Extract the [X, Y] coordinate from the center of the cell holding the provided text.  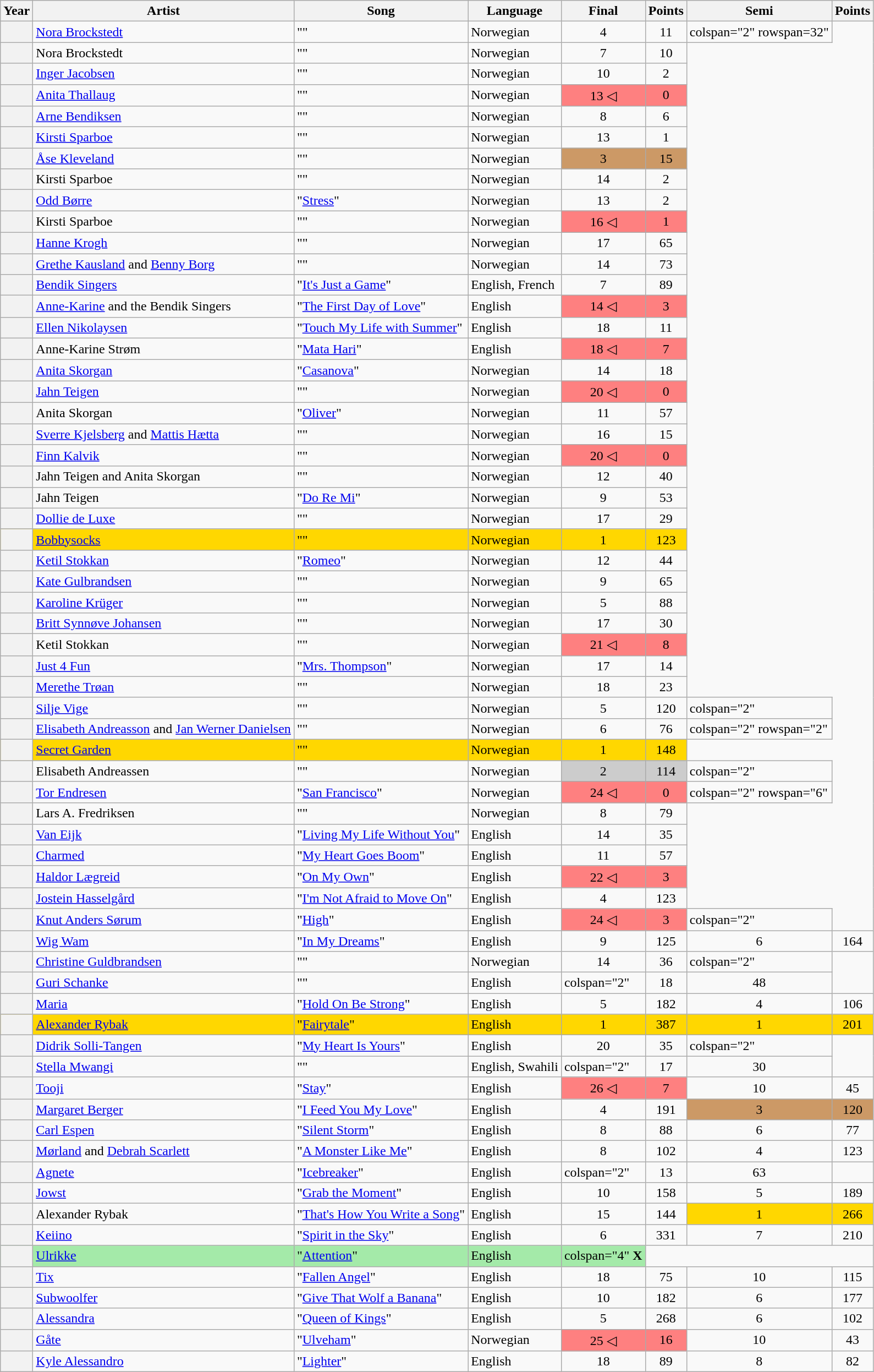
Knut Anders Sørum [164, 920]
Åse Kleveland [164, 158]
Bendik Singers [164, 285]
"Silent Storm" [381, 1130]
colspan="2" rowspan=32" [759, 32]
Language [515, 11]
"Casanova" [381, 370]
Tix [164, 1277]
76 [666, 729]
106 [853, 1004]
13 ◁ [603, 95]
43 [853, 1340]
63 [759, 1172]
Subwoolfer [164, 1298]
Tooji [164, 1088]
Kate Gulbrandsen [164, 581]
48 [759, 983]
164 [853, 941]
Margaret Berger [164, 1109]
colspan="2" rowspan="6" [759, 792]
"In My Dreams" [381, 941]
18 ◁ [603, 349]
Karoline Krüger [164, 603]
Ellen Nikolaysen [164, 327]
"Do Re Mi" [381, 498]
"Queen of Kings" [381, 1319]
"Spirit in the Sky" [381, 1235]
Christine Guldbrandsen [164, 962]
144 [666, 1214]
Silje Vige [164, 708]
23 [666, 687]
Maria [164, 1004]
"Romeo" [381, 560]
Arne Bendiksen [164, 117]
Jowst [164, 1193]
Ulrikke [164, 1256]
Final [603, 11]
Didrik Solli-Tangen [164, 1046]
"Lighter" [381, 1362]
36 [666, 962]
114 [666, 771]
"That's How You Write a Song" [381, 1214]
14 ◁ [603, 307]
44 [666, 560]
"Living My Life Without You" [381, 834]
53 [666, 498]
Britt Synnøve Johansen [164, 624]
"Hold On Be Strong" [381, 1004]
"My Heart Goes Boom" [381, 855]
21 ◁ [603, 645]
Kyle Alessandro [164, 1362]
115 [853, 1277]
148 [666, 750]
40 [666, 477]
"I Feed You My Love" [381, 1109]
Inger Jacobsen [164, 74]
colspan="4" X [603, 1256]
16 ◁ [603, 222]
Carl Espen [164, 1130]
125 [666, 941]
Just 4 Fun [164, 666]
Charmed [164, 855]
Artist [164, 11]
English, Swahili [515, 1067]
Agnete [164, 1172]
Wig Wam [164, 941]
"High" [381, 920]
73 [666, 264]
Anne-Karine and the Bendik Singers [164, 307]
"San Francisco" [381, 792]
Grethe Kausland and Benny Borg [164, 264]
Secret Garden [164, 750]
colspan="2" rowspan="2" [759, 729]
158 [666, 1193]
210 [853, 1235]
"On My Own" [381, 877]
331 [666, 1235]
"Oliver" [381, 413]
Semi [759, 11]
Year [17, 11]
"It's Just a Game" [381, 285]
Merethe Trøan [164, 687]
Lars A. Fredriksen [164, 813]
22 ◁ [603, 877]
77 [853, 1130]
"The First Day of Love" [381, 307]
Alessandra [164, 1319]
Van Eijk [164, 834]
Hanne Krogh [164, 243]
Anne-Karine Strøm [164, 349]
Song [381, 11]
Anita Thallaug [164, 95]
25 ◁ [603, 1340]
Jahn Teigen and Anita Skorgan [164, 477]
Keiino [164, 1235]
26 ◁ [603, 1088]
387 [666, 1025]
79 [666, 813]
266 [853, 1214]
"A Monster Like Me" [381, 1151]
"Stay" [381, 1088]
Tor Endresen [164, 792]
Finn Kalvik [164, 456]
177 [853, 1298]
201 [853, 1025]
"Stress" [381, 200]
English, French [515, 285]
Jostein Hasselgård [164, 898]
"Fallen Angel" [381, 1277]
"I'm Not Afraid to Move On" [381, 898]
20 [603, 1046]
75 [666, 1277]
"My Heart Is Yours" [381, 1046]
"Give That Wolf a Banana" [381, 1298]
Elisabeth Andreasson and Jan Werner Danielsen [164, 729]
Haldor Lægreid [164, 877]
Mørland and Debrah Scarlett [164, 1151]
Gåte [164, 1340]
"Mata Hari" [381, 349]
"Fairytale" [381, 1025]
Guri Schanke [164, 983]
Elisabeth Andreassen [164, 771]
268 [666, 1319]
"Ulveham" [381, 1340]
Odd Børre [164, 200]
"Attention" [381, 1256]
189 [853, 1193]
45 [853, 1088]
82 [853, 1362]
"Mrs. Thompson" [381, 666]
191 [666, 1109]
29 [666, 518]
Dollie de Luxe [164, 518]
Bobbysocks [164, 539]
"Icebreaker" [381, 1172]
Sverre Kjelsberg and Mattis Hætta [164, 434]
"Touch My Life with Summer" [381, 327]
"Grab the Moment" [381, 1193]
Stella Mwangi [164, 1067]
